Scan for the cell matching the given text and deliver its [X, Y] coordinate at center. 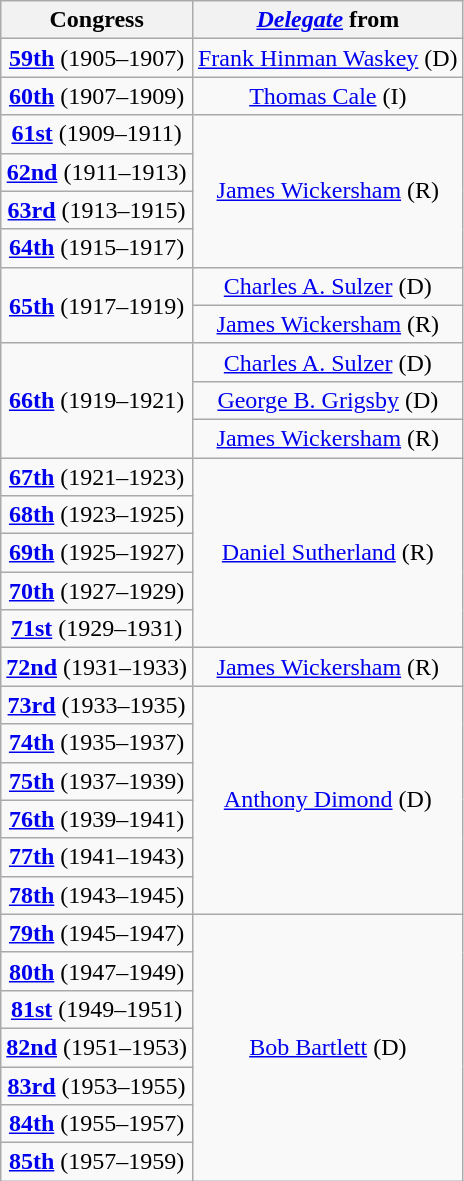
62nd (1911–1913) [97, 172]
76th (1939–1941) [97, 819]
Bob Bartlett (D) [328, 1047]
71st (1929–1931) [97, 629]
80th (1947–1949) [97, 971]
77th (1941–1943) [97, 857]
73rd (1933–1935) [97, 705]
85th (1957–1959) [97, 1162]
81st (1949–1951) [97, 1009]
George B. Grigsby (D) [328, 400]
69th (1925–1927) [97, 553]
84th (1955–1957) [97, 1124]
63rd (1913–1915) [97, 210]
65th (1917–1919) [97, 305]
70th (1927–1929) [97, 591]
Delegate from [328, 20]
74th (1935–1937) [97, 743]
68th (1923–1925) [97, 515]
67th (1921–1923) [97, 477]
83rd (1953–1955) [97, 1085]
75th (1937–1939) [97, 781]
72nd (1931–1933) [97, 667]
Frank Hinman Waskey (D) [328, 58]
Thomas Cale (I) [328, 96]
79th (1945–1947) [97, 933]
66th (1919–1921) [97, 400]
78th (1943–1945) [97, 895]
82nd (1951–1953) [97, 1047]
60th (1907–1909) [97, 96]
Daniel Sutherland (R) [328, 553]
59th (1905–1907) [97, 58]
64th (1915–1917) [97, 248]
Anthony Dimond (D) [328, 800]
Congress [97, 20]
61st (1909–1911) [97, 134]
